Locate the cell with the specified text and output its (X, Y) center coordinate. 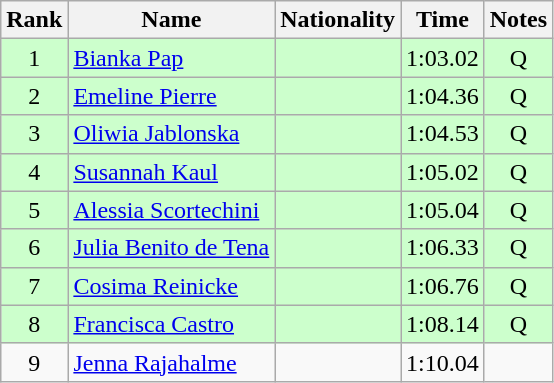
Susannah Kaul (172, 172)
Jenna Rajahalme (172, 362)
Bianka Pap (172, 58)
7 (34, 286)
4 (34, 172)
1:10.04 (442, 362)
1 (34, 58)
Oliwia Jablonska (172, 134)
8 (34, 324)
Nationality (338, 20)
1:05.04 (442, 210)
Notes (518, 20)
5 (34, 210)
1:06.76 (442, 286)
3 (34, 134)
Alessia Scortechini (172, 210)
Name (172, 20)
2 (34, 96)
1:04.36 (442, 96)
Julia Benito de Tena (172, 248)
1:08.14 (442, 324)
9 (34, 362)
1:04.53 (442, 134)
1:05.02 (442, 172)
Emeline Pierre (172, 96)
6 (34, 248)
Francisca Castro (172, 324)
Time (442, 20)
1:06.33 (442, 248)
1:03.02 (442, 58)
Cosima Reinicke (172, 286)
Rank (34, 20)
